Identify which cell holds the provided text, then report its (x, y) central coordinate. 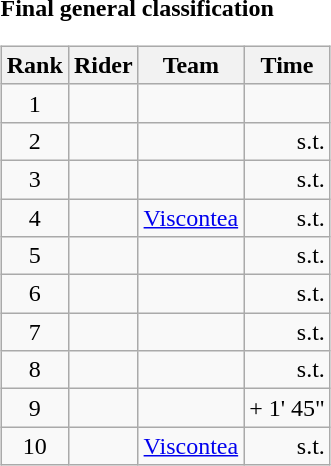
+ 1' 45" (288, 408)
2 (34, 141)
Rider (103, 65)
3 (34, 179)
7 (34, 332)
Team (191, 65)
Rank (34, 65)
Time (288, 65)
5 (34, 256)
8 (34, 370)
6 (34, 294)
10 (34, 446)
1 (34, 103)
4 (34, 217)
9 (34, 408)
